Locate the cell with the specified text and output its (x, y) center coordinate. 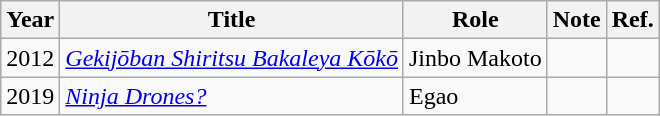
Ref. (632, 20)
Ninja Drones? (232, 96)
2019 (30, 96)
2012 (30, 58)
Year (30, 20)
Role (475, 20)
Jinbo Makoto (475, 58)
Gekijōban Shiritsu Bakaleya Kōkō (232, 58)
Title (232, 20)
Note (576, 20)
Egao (475, 96)
